For the text-containing cell, return its midpoint in (x, y) coordinate format. 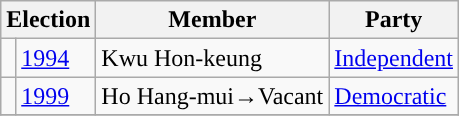
Party (394, 20)
Democratic (394, 96)
Ho Hang-mui→Vacant (212, 96)
Election (48, 20)
Member (212, 20)
Kwu Hon-keung (212, 58)
1999 (56, 96)
Independent (394, 58)
1994 (56, 58)
